Identify which cell holds the provided text, then report its [x, y] central coordinate. 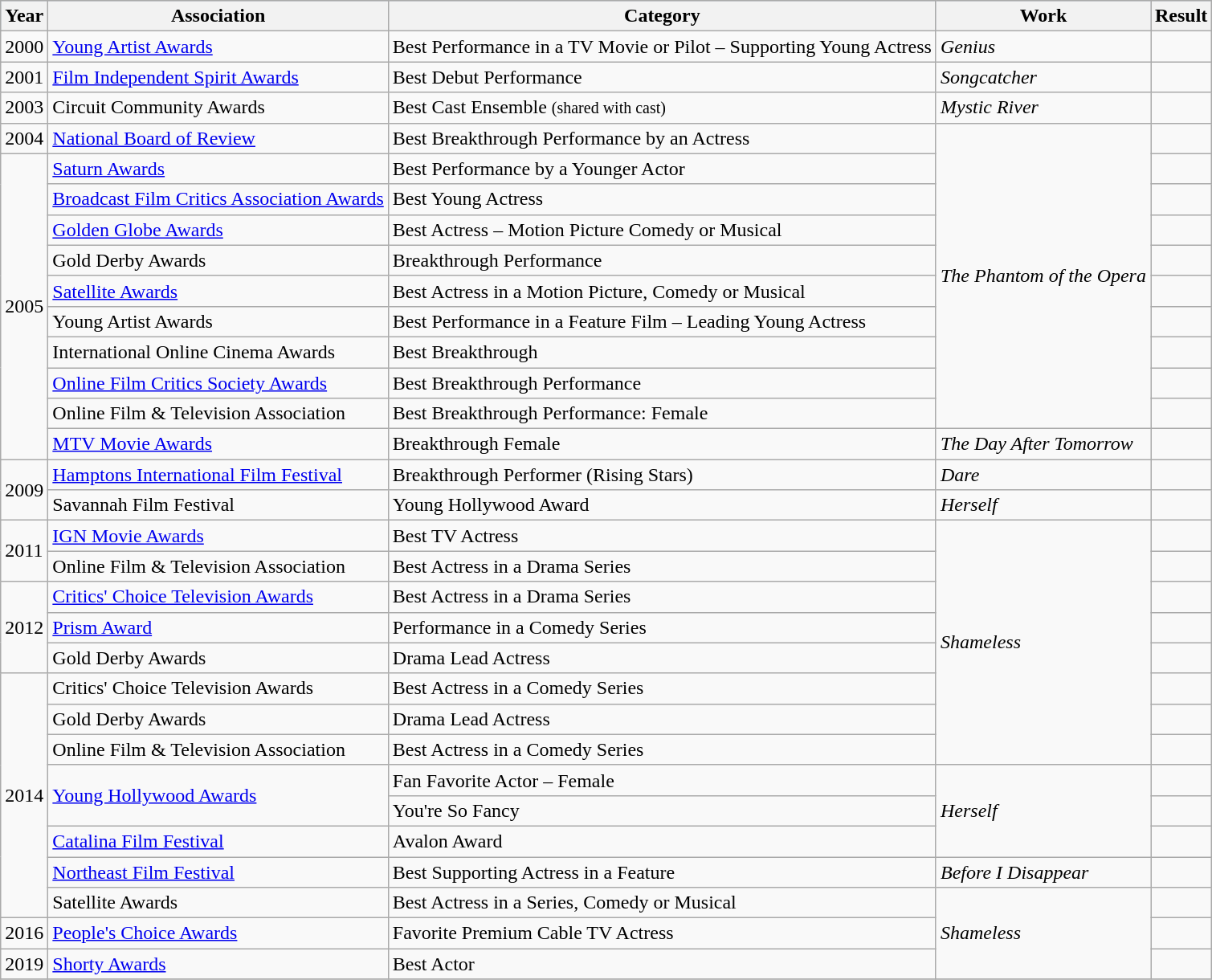
Best Young Actress [662, 199]
Best Debut Performance [662, 77]
Breakthrough Performance [662, 260]
2009 [24, 490]
Prism Award [218, 627]
Catalina Film Festival [218, 841]
Mystic River [1043, 108]
2000 [24, 47]
Association [218, 16]
Songcatcher [1043, 77]
Best Performance in a Feature Film – Leading Young Actress [662, 321]
Best Breakthrough Performance by an Actress [662, 138]
Young Hollywood Awards [218, 795]
Work [1043, 16]
Genius [1043, 47]
Before I Disappear [1043, 872]
Best Breakthrough Performance: Female [662, 414]
Category [662, 16]
Best Performance by a Younger Actor [662, 169]
Savannah Film Festival [218, 505]
The Day After Tomorrow [1043, 444]
Dare [1043, 475]
Breakthrough Female [662, 444]
2014 [24, 795]
Performance in a Comedy Series [662, 627]
Best Supporting Actress in a Feature [662, 872]
2019 [24, 964]
Avalon Award [662, 841]
2012 [24, 627]
Best Performance in a TV Movie or Pilot – Supporting Young Actress [662, 47]
Young Hollywood Award [662, 505]
You're So Fancy [662, 811]
Film Independent Spirit Awards [218, 77]
Shorty Awards [218, 964]
Best Breakthrough Performance [662, 383]
Best Actress in a Motion Picture, Comedy or Musical [662, 291]
Best Breakthrough [662, 352]
Fan Favorite Actor – Female [662, 780]
Northeast Film Festival [218, 872]
MTV Movie Awards [218, 444]
People's Choice Awards [218, 933]
Best Actress in a Series, Comedy or Musical [662, 903]
Year [24, 16]
2011 [24, 551]
Best TV Actress [662, 536]
The Phantom of the Opera [1043, 276]
Broadcast Film Critics Association Awards [218, 199]
Saturn Awards [218, 169]
Circuit Community Awards [218, 108]
Hamptons International Film Festival [218, 475]
Breakthrough Performer (Rising Stars) [662, 475]
2016 [24, 933]
2005 [24, 307]
Result [1181, 16]
IGN Movie Awards [218, 536]
Online Film Critics Society Awards [218, 383]
National Board of Review [218, 138]
2004 [24, 138]
2003 [24, 108]
Golden Globe Awards [218, 230]
Best Actor [662, 964]
Best Actress – Motion Picture Comedy or Musical [662, 230]
International Online Cinema Awards [218, 352]
Favorite Premium Cable TV Actress [662, 933]
Best Cast Ensemble (shared with cast) [662, 108]
2001 [24, 77]
